Return the [x, y] coordinate for the center point of the cell that contains the specified text.  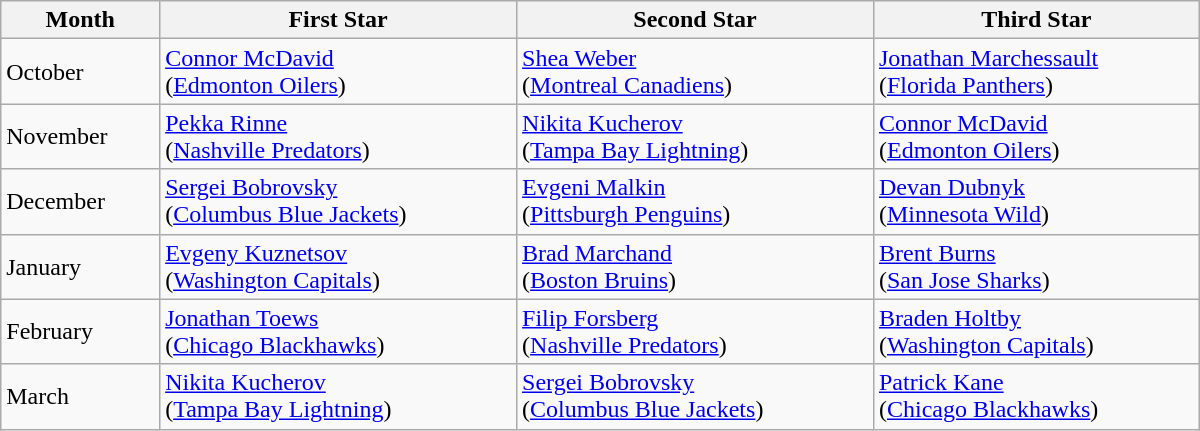
Evgeni Malkin(Pittsburgh Penguins) [696, 202]
November [80, 136]
January [80, 266]
Filip Forsberg(Nashville Predators) [696, 332]
October [80, 72]
February [80, 332]
Jonathan Marchessault(Florida Panthers) [1036, 72]
Pekka Rinne(Nashville Predators) [338, 136]
December [80, 202]
First Star [338, 20]
Devan Dubnyk(Minnesota Wild) [1036, 202]
Brent Burns(San Jose Sharks) [1036, 266]
Month [80, 20]
March [80, 396]
Patrick Kane(Chicago Blackhawks) [1036, 396]
Evgeny Kuznetsov(Washington Capitals) [338, 266]
Third Star [1036, 20]
Brad Marchand(Boston Bruins) [696, 266]
Jonathan Toews(Chicago Blackhawks) [338, 332]
Second Star [696, 20]
Shea Weber(Montreal Canadiens) [696, 72]
Braden Holtby(Washington Capitals) [1036, 332]
